Extract the [x, y] coordinate from the center of the cell holding the provided text.  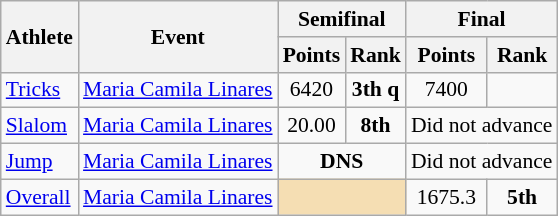
Event [178, 36]
Slalom [40, 126]
Final [482, 19]
Tricks [40, 90]
Overall [40, 197]
DNS [342, 162]
5th [522, 197]
8th [376, 126]
1675.3 [446, 197]
3th q [376, 90]
6420 [312, 90]
Semifinal [342, 19]
7400 [446, 90]
20.00 [312, 126]
Athlete [40, 36]
Jump [40, 162]
